Identify which cell holds the provided text, then report its (X, Y) central coordinate. 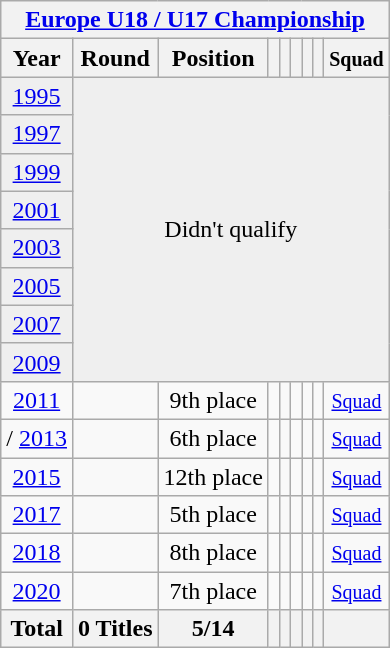
Didn't qualify (230, 229)
6th place (213, 438)
Round (115, 58)
8th place (213, 553)
1997 (37, 134)
1995 (37, 96)
0 Titles (115, 629)
2005 (37, 286)
Year (37, 58)
2017 (37, 515)
2020 (37, 591)
9th place (213, 400)
1999 (37, 172)
2011 (37, 400)
2001 (37, 210)
12th place (213, 477)
/ 2013 (37, 438)
5th place (213, 515)
Position (213, 58)
Europe U18 / U17 Championship (195, 20)
7th place (213, 591)
2009 (37, 362)
5/14 (213, 629)
Total (37, 629)
2015 (37, 477)
2003 (37, 248)
2007 (37, 324)
2018 (37, 553)
